For the text-containing cell, return its midpoint in [X, Y] coordinate format. 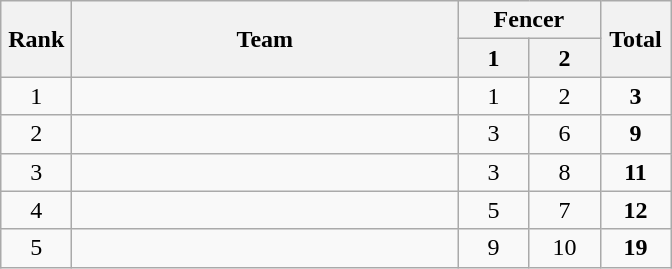
Rank [36, 39]
4 [36, 210]
Team [265, 39]
7 [564, 210]
10 [564, 248]
6 [564, 134]
12 [636, 210]
Total [636, 39]
19 [636, 248]
8 [564, 172]
11 [636, 172]
Fencer [529, 20]
